Provide the (x, y) coordinate of the cell's center where the given text is located.  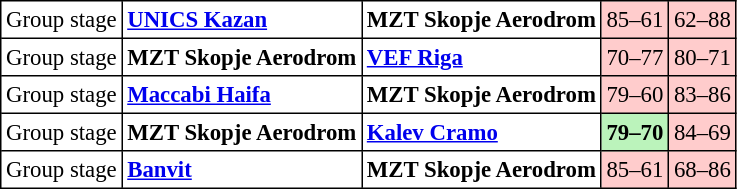
83–86 (702, 95)
80–71 (702, 57)
79–70 (634, 132)
Kalev Cramo (482, 132)
UNICS Kazan (242, 20)
Banvit (242, 170)
68–86 (702, 170)
84–69 (702, 132)
VEF Riga (482, 57)
70–77 (634, 57)
Maccabi Haifa (242, 95)
79–60 (634, 95)
62–88 (702, 20)
